Provide the (x, y) coordinate of the cell's center where the given text is located.  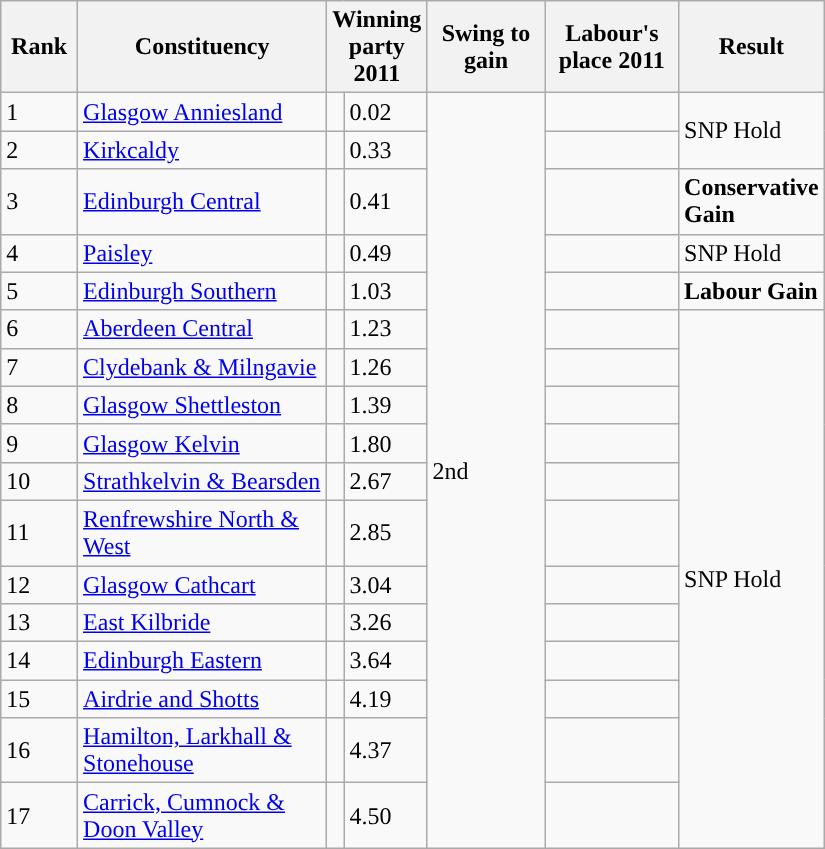
1.23 (386, 329)
3.04 (386, 585)
9 (40, 443)
10 (40, 481)
Swing to gain (486, 47)
East Kilbride (202, 623)
Edinburgh Eastern (202, 661)
4.19 (386, 699)
Rank (40, 47)
Carrick, Cumnock & Doon Valley (202, 816)
Glasgow Kelvin (202, 443)
Edinburgh Southern (202, 291)
0.33 (386, 150)
Hamilton, Larkhall & Stonehouse (202, 750)
16 (40, 750)
11 (40, 532)
8 (40, 405)
1 (40, 112)
13 (40, 623)
2.67 (386, 481)
Labour Gain (752, 291)
15 (40, 699)
17 (40, 816)
1.03 (386, 291)
Strathkelvin & Bearsden (202, 481)
1.26 (386, 367)
Edinburgh Central (202, 202)
Airdrie and Shotts (202, 699)
Renfrewshire North & West (202, 532)
Result (752, 47)
1.39 (386, 405)
4.37 (386, 750)
Conservative Gain (752, 202)
2 (40, 150)
3.26 (386, 623)
Glasgow Shettleston (202, 405)
2nd (486, 470)
1.80 (386, 443)
0.02 (386, 112)
Glasgow Cathcart (202, 585)
0.49 (386, 253)
5 (40, 291)
Constituency (202, 47)
Clydebank & Milngavie (202, 367)
Labour's place 2011 (612, 47)
6 (40, 329)
14 (40, 661)
7 (40, 367)
4 (40, 253)
Paisley (202, 253)
2.85 (386, 532)
0.41 (386, 202)
Glasgow Anniesland (202, 112)
Aberdeen Central (202, 329)
12 (40, 585)
4.50 (386, 816)
Kirkcaldy (202, 150)
3 (40, 202)
Winning party 2011 (377, 47)
3.64 (386, 661)
